Capture the cell that displays the provided text and extract its [x, y] central coordinate. 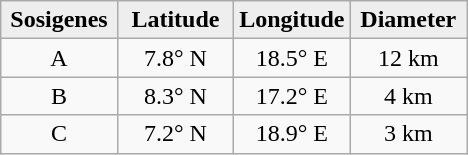
3 km [408, 134]
B [59, 96]
A [59, 58]
8.3° N [175, 96]
18.9° E [292, 134]
Longitude [292, 20]
7.8° N [175, 58]
4 km [408, 96]
C [59, 134]
12 km [408, 58]
Sosigenes [59, 20]
17.2° E [292, 96]
Diameter [408, 20]
Latitude [175, 20]
18.5° E [292, 58]
7.2° N [175, 134]
